Return [X, Y] of the center of cell containing provided text 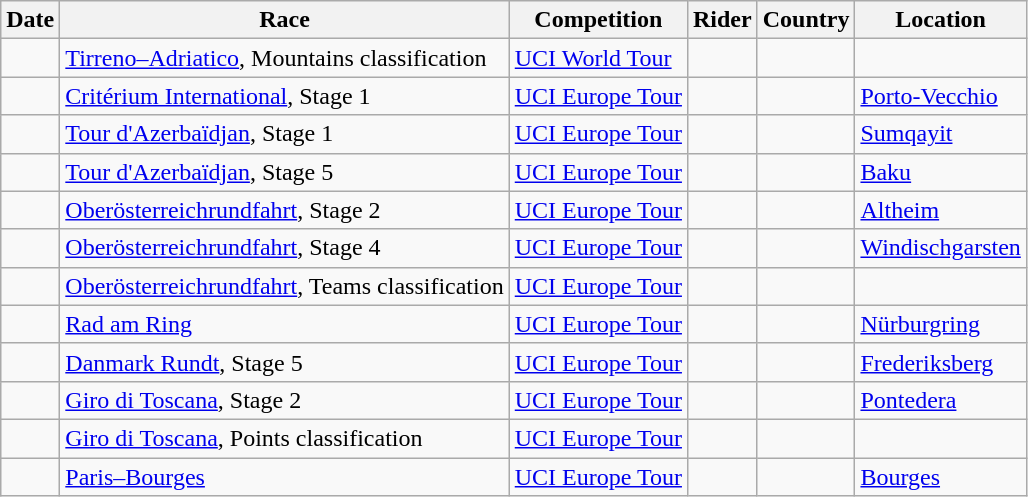
Country [806, 20]
Rider [722, 20]
Altheim [940, 210]
UCI World Tour [598, 58]
Tour d'Azerbaïdjan, Stage 5 [284, 172]
Baku [940, 172]
Oberösterreichrundfahrt, Teams classification [284, 286]
Tour d'Azerbaïdjan, Stage 1 [284, 134]
Oberösterreichrundfahrt, Stage 4 [284, 248]
Pontedera [940, 400]
Oberösterreichrundfahrt, Stage 2 [284, 210]
Giro di Toscana, Points classification [284, 438]
Porto-Vecchio [940, 96]
Race [284, 20]
Location [940, 20]
Paris–Bourges [284, 477]
Nürburgring [940, 324]
Competition [598, 20]
Windischgarsten [940, 248]
Date [30, 20]
Tirreno–Adriatico, Mountains classification [284, 58]
Critérium International, Stage 1 [284, 96]
Rad am Ring [284, 324]
Giro di Toscana, Stage 2 [284, 400]
Danmark Rundt, Stage 5 [284, 362]
Sumqayit [940, 134]
Frederiksberg [940, 362]
Bourges [940, 477]
